Return the [x, y] coordinate for the center point of the cell that contains the specified text.  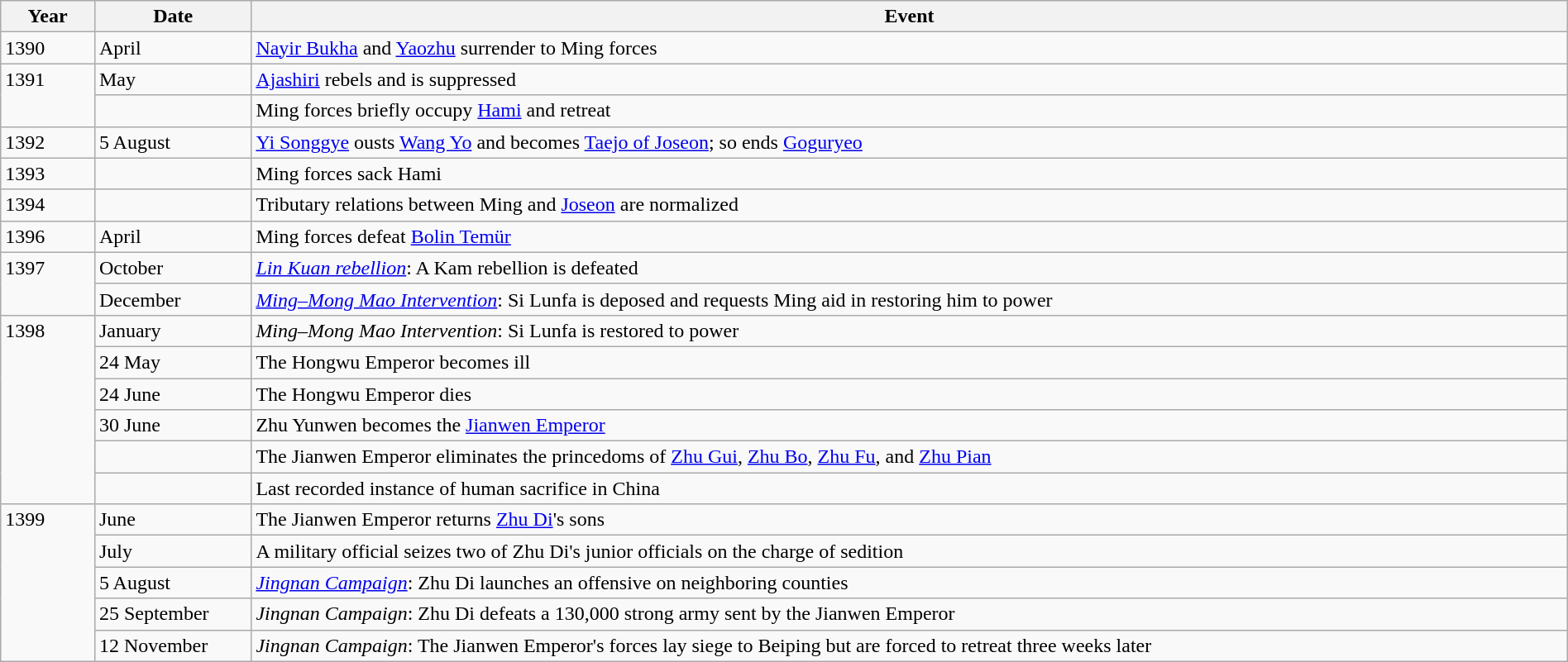
May [172, 79]
Ming forces defeat Bolin Temür [910, 236]
The Jianwen Emperor eliminates the princedoms of Zhu Gui, Zhu Bo, Zhu Fu, and Zhu Pian [910, 457]
The Hongwu Emperor becomes ill [910, 362]
July [172, 551]
Date [172, 17]
24 May [172, 362]
The Hongwu Emperor dies [910, 394]
1390 [48, 48]
1396 [48, 236]
Ming–Mong Mao Intervention: Si Lunfa is deposed and requests Ming aid in restoring him to power [910, 299]
1394 [48, 205]
Event [910, 17]
25 September [172, 614]
24 June [172, 394]
1399 [48, 583]
Ming forces briefly occupy Hami and retreat [910, 111]
June [172, 520]
December [172, 299]
Ming forces sack Hami [910, 174]
Tributary relations between Ming and Joseon are normalized [910, 205]
Ming–Mong Mao Intervention: Si Lunfa is restored to power [910, 331]
Last recorded instance of human sacrifice in China [910, 488]
1393 [48, 174]
Jingnan Campaign: The Jianwen Emperor's forces lay siege to Beiping but are forced to retreat three weeks later [910, 645]
1398 [48, 409]
12 November [172, 645]
The Jianwen Emperor returns Zhu Di's sons [910, 520]
Yi Songgye ousts Wang Yo and becomes Taejo of Joseon; so ends Goguryeo [910, 142]
A military official seizes two of Zhu Di's junior officials on the charge of sedition [910, 551]
Nayir Bukha and Yaozhu surrender to Ming forces [910, 48]
1391 [48, 95]
Zhu Yunwen becomes the Jianwen Emperor [910, 426]
October [172, 268]
Lin Kuan rebellion: A Kam rebellion is defeated [910, 268]
1397 [48, 283]
30 June [172, 426]
Jingnan Campaign: Zhu Di launches an offensive on neighboring counties [910, 583]
Year [48, 17]
January [172, 331]
Ajashiri rebels and is suppressed [910, 79]
Jingnan Campaign: Zhu Di defeats a 130,000 strong army sent by the Jianwen Emperor [910, 614]
1392 [48, 142]
